Return (x, y) of the center of cell containing provided text 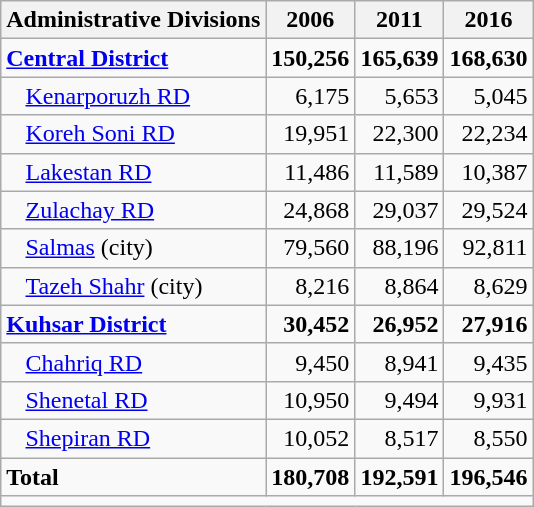
168,630 (488, 58)
Koreh Soni RD (134, 134)
Kenarporuzh RD (134, 96)
Total (134, 477)
10,387 (488, 172)
79,560 (310, 248)
Chahriq RD (134, 362)
9,450 (310, 362)
29,037 (400, 210)
Shenetal RD (134, 400)
9,931 (488, 400)
2011 (400, 20)
9,494 (400, 400)
10,052 (310, 438)
8,550 (488, 438)
8,216 (310, 286)
29,524 (488, 210)
11,486 (310, 172)
8,941 (400, 362)
5,045 (488, 96)
10,950 (310, 400)
180,708 (310, 477)
192,591 (400, 477)
11,589 (400, 172)
22,234 (488, 134)
2006 (310, 20)
5,653 (400, 96)
30,452 (310, 324)
22,300 (400, 134)
27,916 (488, 324)
Lakestan RD (134, 172)
Central District (134, 58)
19,951 (310, 134)
2016 (488, 20)
150,256 (310, 58)
24,868 (310, 210)
8,864 (400, 286)
Administrative Divisions (134, 20)
6,175 (310, 96)
Tazeh Shahr (city) (134, 286)
92,811 (488, 248)
165,639 (400, 58)
8,629 (488, 286)
Salmas (city) (134, 248)
196,546 (488, 477)
26,952 (400, 324)
9,435 (488, 362)
88,196 (400, 248)
Shepiran RD (134, 438)
8,517 (400, 438)
Kuhsar District (134, 324)
Zulachay RD (134, 210)
